For the text-containing cell, return its midpoint in (X, Y) coordinate format. 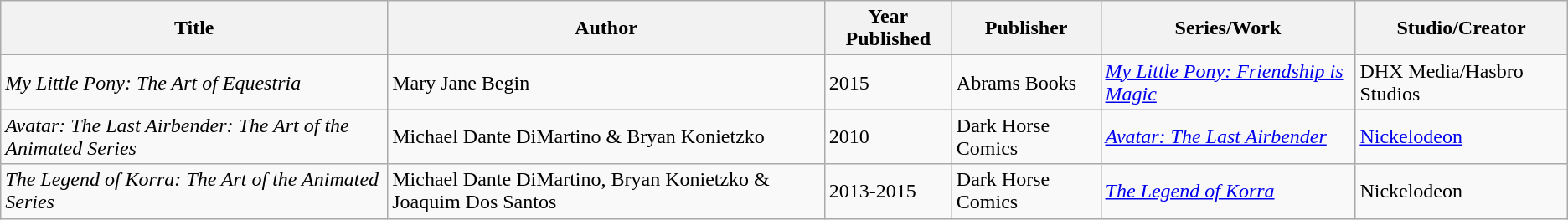
The Legend of Korra: The Art of the Animated Series (194, 191)
DHX Media/Hasbro Studios (1461, 82)
2010 (888, 137)
Series/Work (1228, 28)
Author (606, 28)
2015 (888, 82)
Publisher (1026, 28)
The Legend of Korra (1228, 191)
My Little Pony: The Art of Equestria (194, 82)
Avatar: The Last Airbender: The Art of the Animated Series (194, 137)
Year Published (888, 28)
Title (194, 28)
Avatar: The Last Airbender (1228, 137)
Michael Dante DiMartino, Bryan Konietzko & Joaquim Dos Santos (606, 191)
Studio/Creator (1461, 28)
2013-2015 (888, 191)
Mary Jane Begin (606, 82)
Abrams Books (1026, 82)
My Little Pony: Friendship is Magic (1228, 82)
Michael Dante DiMartino & Bryan Konietzko (606, 137)
